Output the [x, y] coordinate of the center of the cell containing the given text.  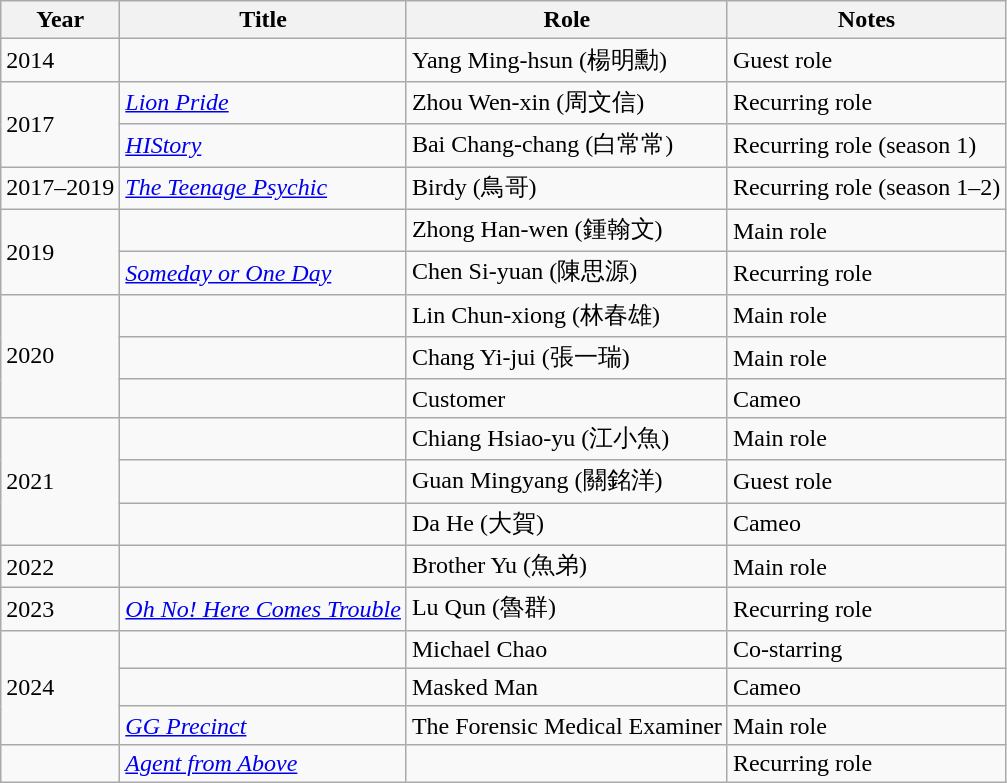
Oh No! Here Comes Trouble [264, 610]
Co-starring [866, 649]
Lion Pride [264, 102]
2024 [60, 687]
The Teenage Psychic [264, 188]
2022 [60, 566]
Customer [566, 398]
Recurring role (season 1) [866, 146]
Zhong Han-wen (鍾翰文) [566, 230]
GG Precinct [264, 725]
Brother Yu (魚弟) [566, 566]
Someday or One Day [264, 274]
Yang Ming-hsun (楊明勳) [566, 60]
Chen Si-yuan (陳思源) [566, 274]
Bai Chang-chang (白常常) [566, 146]
Chang Yi-jui (張一瑞) [566, 358]
Notes [866, 20]
Chiang Hsiao-yu (江小魚) [566, 438]
Lu Qun (魯群) [566, 610]
Zhou Wen-xin (周文信) [566, 102]
2021 [60, 481]
Agent from Above [264, 763]
Guan Mingyang (關銘洋) [566, 482]
Year [60, 20]
HIStory [264, 146]
2023 [60, 610]
Da He (大賀) [566, 524]
Birdy (鳥哥) [566, 188]
Role [566, 20]
2017–2019 [60, 188]
Lin Chun-xiong (林春雄) [566, 316]
2020 [60, 356]
The Forensic Medical Examiner [566, 725]
Masked Man [566, 687]
Michael Chao [566, 649]
2017 [60, 124]
Title [264, 20]
2019 [60, 252]
2014 [60, 60]
Recurring role (season 1–2) [866, 188]
